Pinpoint the cell where the given text exists, returning its [x, y] midpoint coordinate. 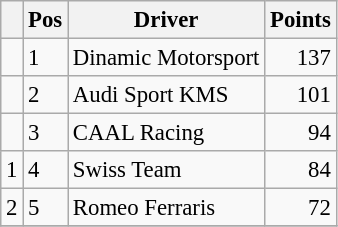
Driver [166, 20]
Swiss Team [166, 170]
4 [46, 170]
Romeo Ferraris [166, 208]
CAAL Racing [166, 133]
101 [300, 95]
Audi Sport KMS [166, 95]
84 [300, 170]
3 [46, 133]
94 [300, 133]
Pos [46, 20]
137 [300, 58]
5 [46, 208]
72 [300, 208]
Dinamic Motorsport [166, 58]
Points [300, 20]
